Identify which cell holds the provided text, then report its [X, Y] central coordinate. 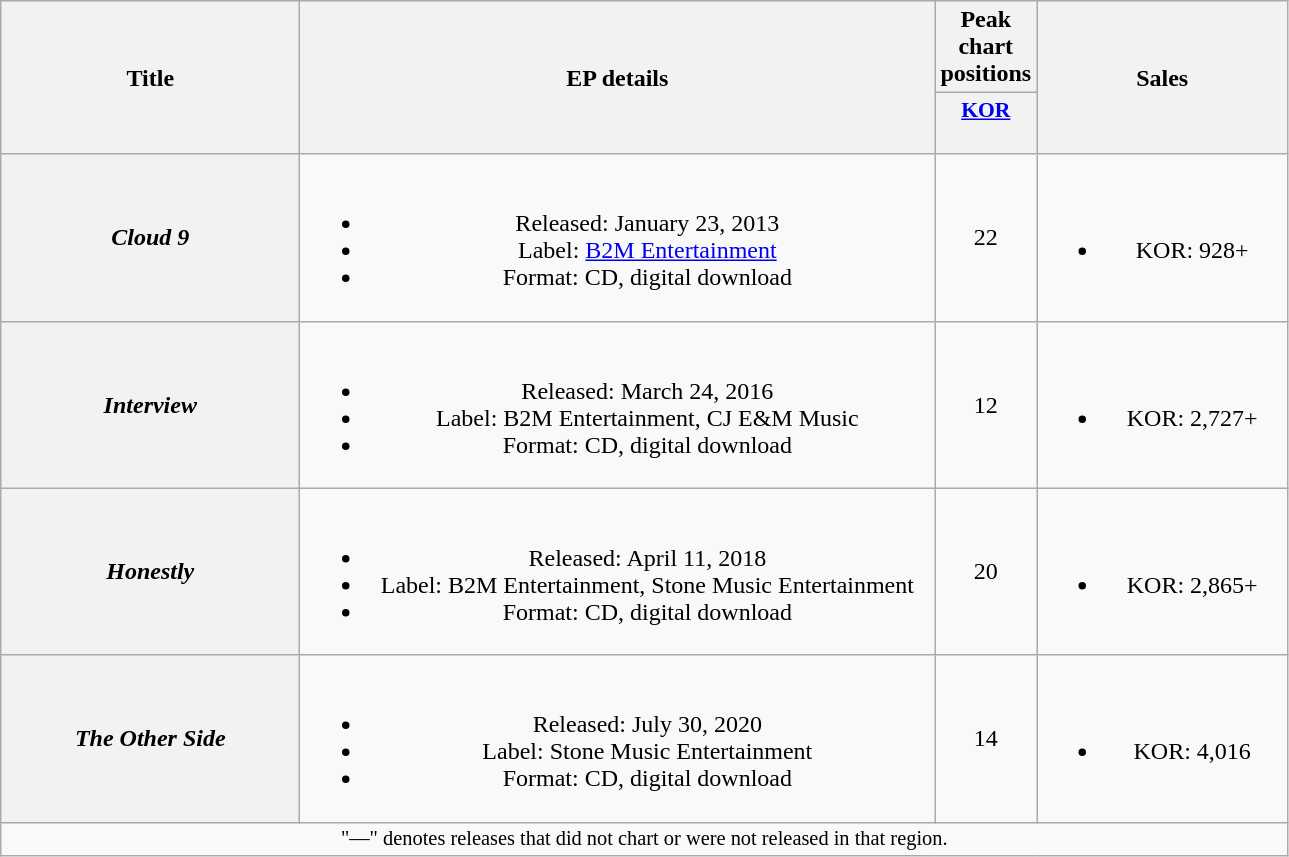
Released: April 11, 2018Label: B2M Entertainment, Stone Music EntertainmentFormat: CD, digital download [618, 572]
14 [986, 738]
Peak chart positions [986, 47]
KOR: 2,865+ [1162, 572]
Title [150, 78]
20 [986, 572]
Cloud 9 [150, 238]
KOR [986, 124]
KOR: 4,016 [1162, 738]
Released: July 30, 2020Label: Stone Music EntertainmentFormat: CD, digital download [618, 738]
"—" denotes releases that did not chart or were not released in that region. [644, 839]
22 [986, 238]
The Other Side [150, 738]
Interview [150, 404]
EP details [618, 78]
Released: March 24, 2016Label: B2M Entertainment, CJ E&M MusicFormat: CD, digital download [618, 404]
KOR: 928+ [1162, 238]
KOR: 2,727+ [1162, 404]
Released: January 23, 2013Label: B2M EntertainmentFormat: CD, digital download [618, 238]
12 [986, 404]
Sales [1162, 78]
Honestly [150, 572]
